Find where the given text appears and provide that cell's center as (x, y) coordinate. 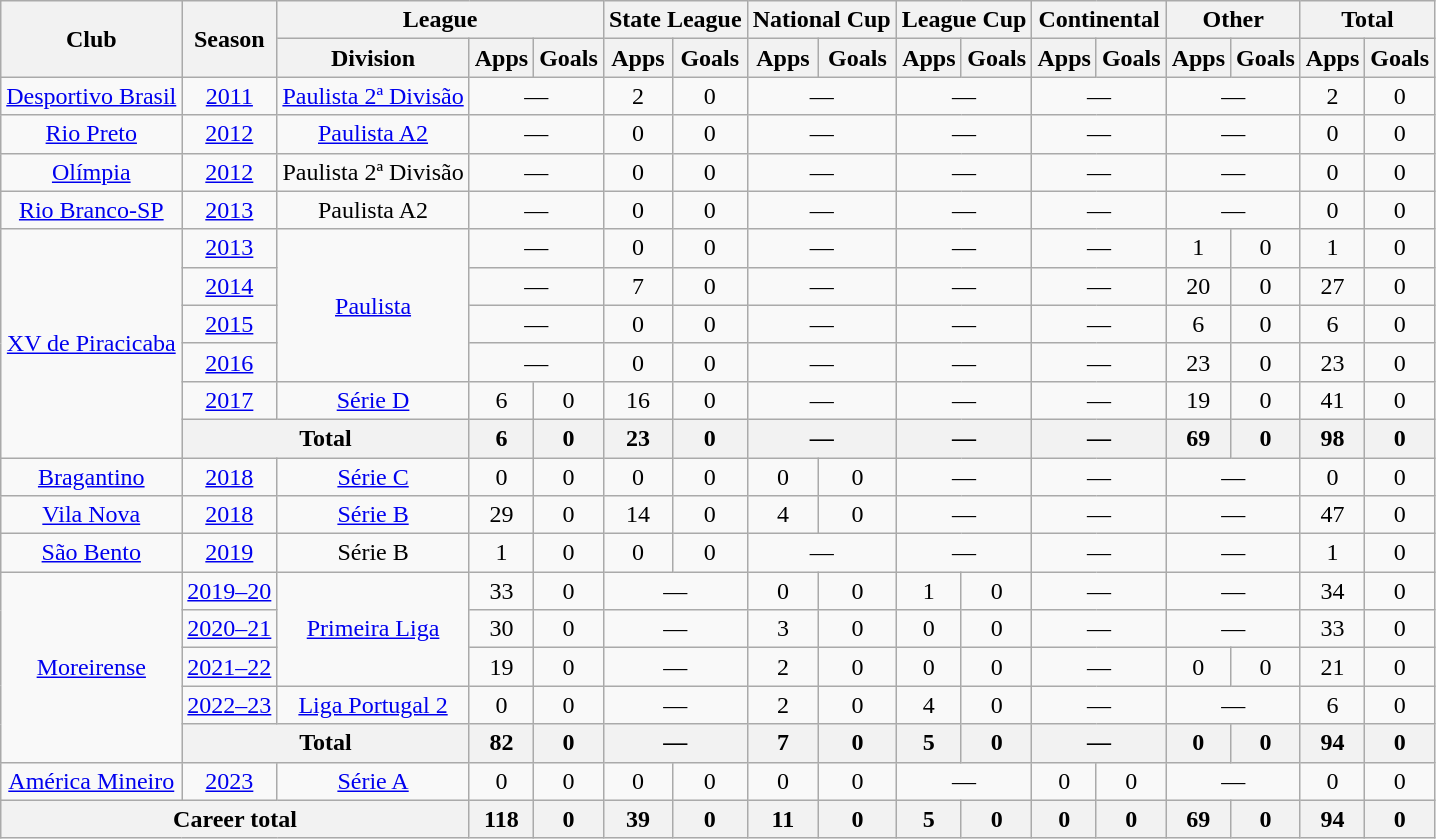
2016 (230, 362)
41 (1332, 400)
State League (675, 20)
National Cup (822, 20)
Série D (373, 400)
Continental (1099, 20)
118 (501, 819)
21 (1332, 667)
11 (783, 819)
30 (501, 629)
2023 (230, 781)
14 (638, 515)
América Mineiro (92, 781)
2017 (230, 400)
Rio Preto (92, 134)
Club (92, 39)
34 (1332, 591)
3 (783, 629)
82 (501, 743)
2021–22 (230, 667)
2019 (230, 553)
2020–21 (230, 629)
Primeira Liga (373, 629)
Bragantino (92, 477)
Moreirense (92, 667)
Other (1233, 20)
Rio Branco-SP (92, 210)
São Bento (92, 553)
2011 (230, 96)
Division (373, 58)
Paulista (373, 305)
27 (1332, 286)
Série C (373, 477)
Desportivo Brasil (92, 96)
League Cup (964, 20)
98 (1332, 438)
29 (501, 515)
39 (638, 819)
2014 (230, 286)
Career total (235, 819)
Season (230, 39)
Vila Nova (92, 515)
2019–20 (230, 591)
Liga Portugal 2 (373, 705)
2015 (230, 324)
20 (1198, 286)
16 (638, 400)
47 (1332, 515)
League (440, 20)
Série A (373, 781)
XV de Piracicaba (92, 343)
2022–23 (230, 705)
Olímpia (92, 172)
